Scan for the cell matching the given text and deliver its [x, y] coordinate at center. 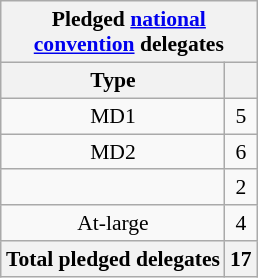
5 [241, 116]
MD1 [113, 116]
2 [241, 187]
4 [241, 223]
Pledged nationalconvention delegates [129, 32]
Type [113, 80]
At-large [113, 223]
Total pledged delegates [113, 259]
MD2 [113, 152]
17 [241, 259]
6 [241, 152]
